Find where the given text appears and provide that cell's center as (x, y) coordinate. 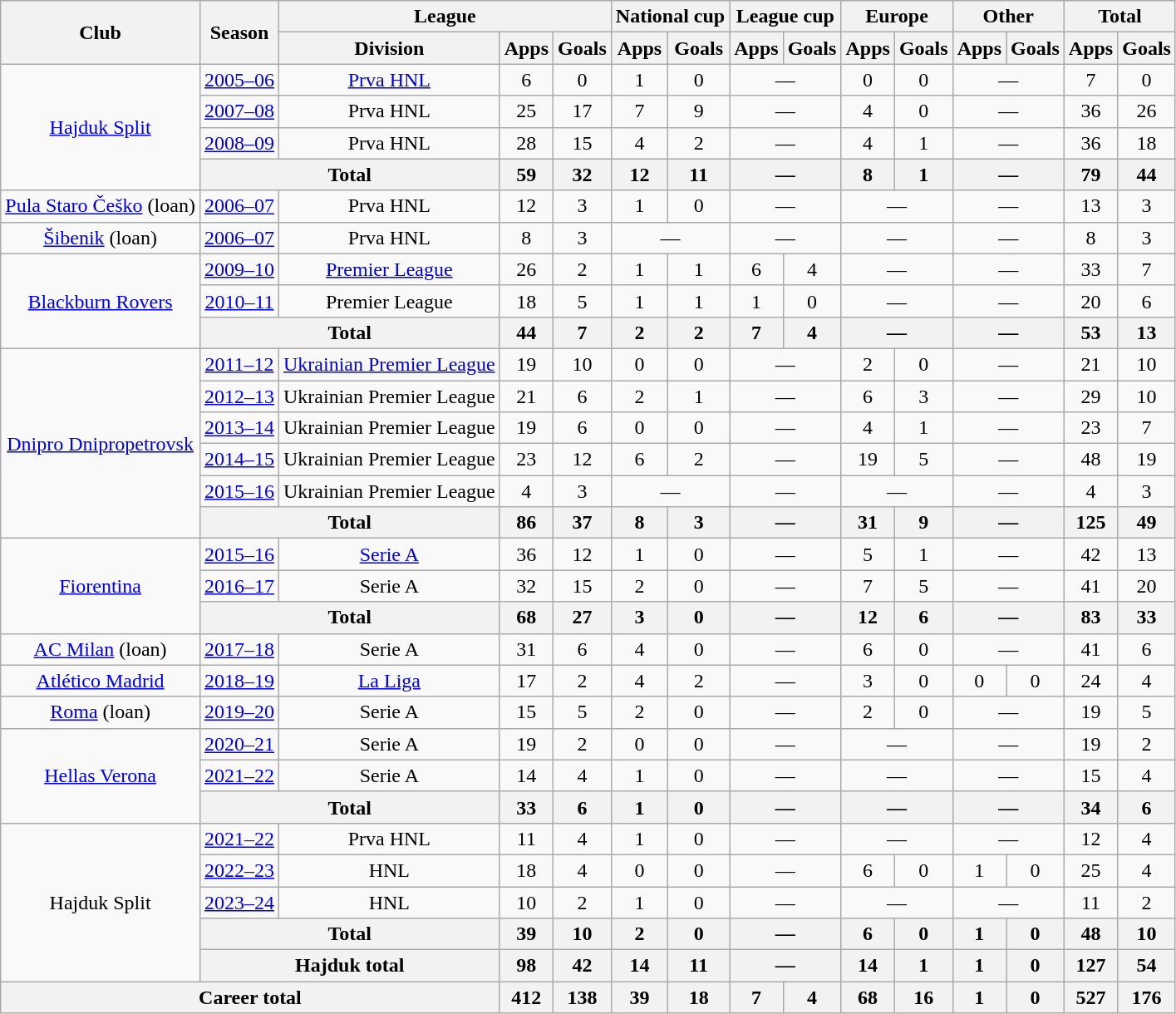
Division (390, 48)
127 (1090, 966)
2014–15 (239, 460)
2009–10 (239, 269)
League (445, 17)
National cup (670, 17)
Season (239, 32)
Hellas Verona (101, 775)
138 (583, 997)
412 (526, 997)
2005–06 (239, 80)
2020–21 (239, 744)
2016–17 (239, 586)
Europe (897, 17)
2023–24 (239, 902)
Pula Staro Češko (loan) (101, 206)
53 (1090, 332)
Career total (250, 997)
24 (1090, 681)
Fiorentina (101, 586)
49 (1147, 523)
Hajduk total (349, 966)
527 (1090, 997)
98 (526, 966)
59 (526, 175)
Other (1008, 17)
28 (526, 143)
2007–08 (239, 111)
La Liga (390, 681)
Atlético Madrid (101, 681)
2013–14 (239, 428)
37 (583, 523)
Roma (loan) (101, 712)
League cup (785, 17)
2022–23 (239, 870)
Club (101, 32)
176 (1147, 997)
2011–12 (239, 364)
2008–09 (239, 143)
Šibenik (loan) (101, 238)
27 (583, 618)
AC Milan (loan) (101, 649)
2017–18 (239, 649)
Blackburn Rovers (101, 301)
125 (1090, 523)
2012–13 (239, 396)
83 (1090, 618)
79 (1090, 175)
34 (1090, 807)
29 (1090, 396)
2018–19 (239, 681)
54 (1147, 966)
2019–20 (239, 712)
Dnipro Dnipropetrovsk (101, 443)
2010–11 (239, 301)
16 (923, 997)
86 (526, 523)
